Output the [x, y] coordinate of the center of the cell containing the given text.  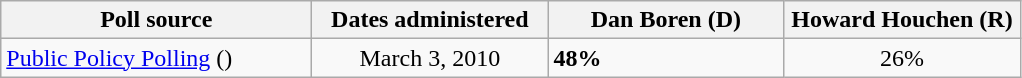
Howard Houchen (R) [902, 20]
48% [666, 58]
Dan Boren (D) [666, 20]
Poll source [156, 20]
26% [902, 58]
Public Policy Polling () [156, 58]
Dates administered [430, 20]
March 3, 2010 [430, 58]
